Identify which cell holds the provided text, then report its [X, Y] central coordinate. 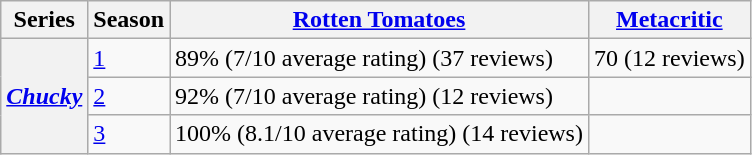
100% (8.1/10 average rating) (14 reviews) [380, 134]
Season [129, 20]
70 (12 reviews) [669, 58]
Metacritic [669, 20]
Chucky [44, 96]
Series [44, 20]
89% (7/10 average rating) (37 reviews) [380, 58]
92% (7/10 average rating) (12 reviews) [380, 96]
3 [129, 134]
1 [129, 58]
Rotten Tomatoes [380, 20]
2 [129, 96]
